From the cell containing the given text, extract its center point as [X, Y] coordinate. 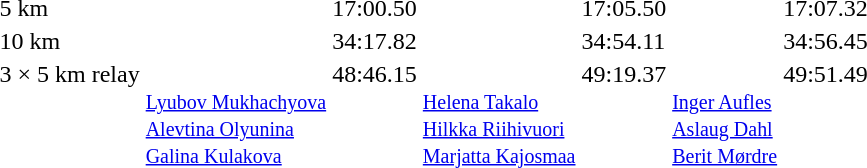
34:54.11 [624, 41]
34:17.82 [375, 41]
